Scan for the cell matching the given text and deliver its (X, Y) coordinate at center. 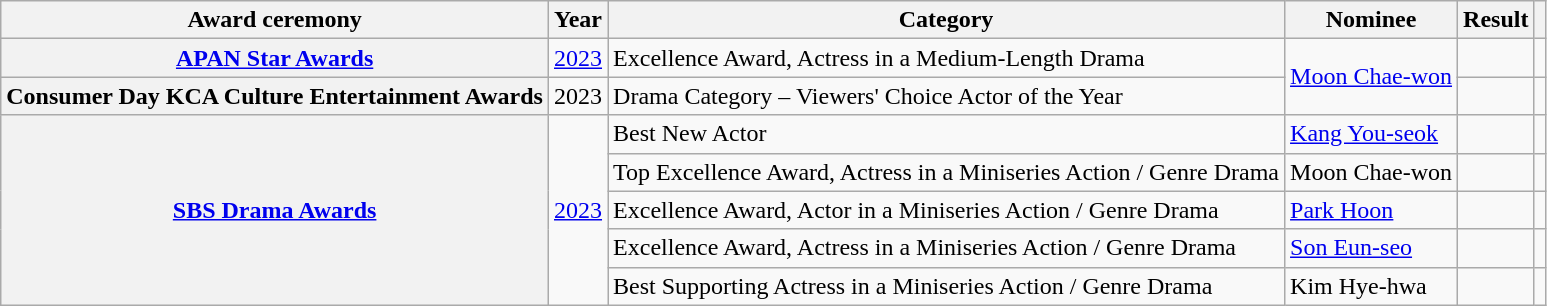
Son Eun-seo (1372, 248)
Nominee (1372, 20)
Top Excellence Award, Actress in a Miniseries Action / Genre Drama (946, 172)
Consumer Day KCA Culture Entertainment Awards (275, 96)
APAN Star Awards (275, 58)
Excellence Award, Actress in a Miniseries Action / Genre Drama (946, 248)
Category (946, 20)
Kim Hye-hwa (1372, 286)
Year (578, 20)
Best Supporting Actress in a Miniseries Action / Genre Drama (946, 286)
Award ceremony (275, 20)
Kang You-seok (1372, 134)
Result (1496, 20)
Best New Actor (946, 134)
Excellence Award, Actor in a Miniseries Action / Genre Drama (946, 210)
SBS Drama Awards (275, 210)
Drama Category – Viewers' Choice Actor of the Year (946, 96)
Park Hoon (1372, 210)
Excellence Award, Actress in a Medium-Length Drama (946, 58)
